Return [X, Y] of the center of cell containing provided text 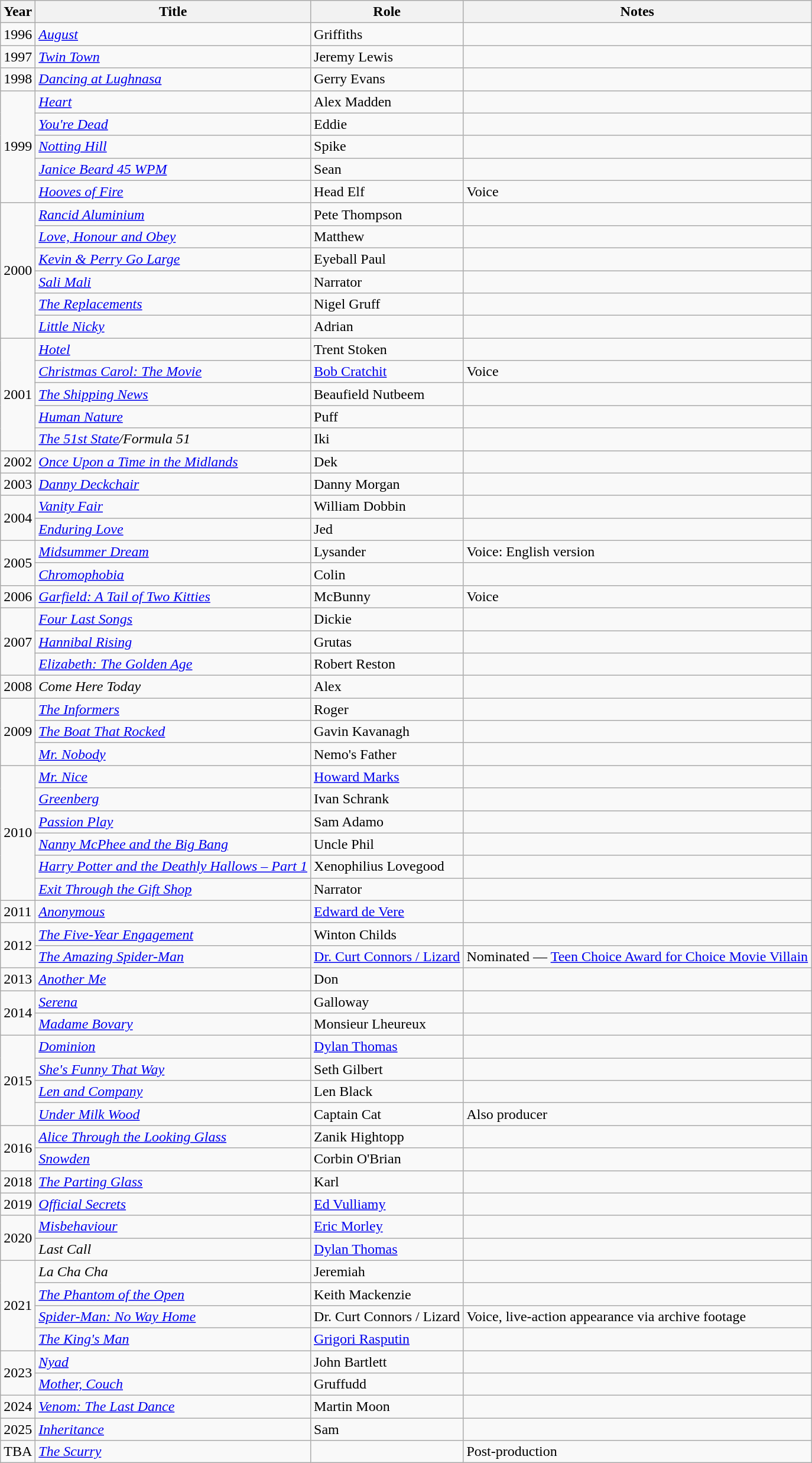
2018 [18, 1182]
Dominion [173, 1047]
Seth Gilbert [387, 1069]
Roger [387, 709]
Griffiths [387, 34]
Passion Play [173, 822]
Dickie [387, 619]
TBA [18, 1452]
The 51st State/Formula 51 [173, 439]
Bob Cratchit [387, 372]
Venom: The Last Dance [173, 1407]
Adrian [387, 327]
Also producer [637, 1114]
Gerry Evans [387, 79]
Len and Company [173, 1092]
Eric Morley [387, 1227]
Janice Beard 45 WPM [173, 169]
Ed Vulliamy [387, 1204]
2023 [18, 1373]
The Five-Year Engagement [173, 934]
Howard Marks [387, 777]
Trent Stoken [387, 349]
Danny Morgan [387, 484]
Hooves of Fire [173, 192]
Beaufield Nutbeem [387, 394]
Sean [387, 169]
Uncle Phil [387, 844]
Year [18, 12]
The Replacements [173, 304]
2011 [18, 911]
Zanik Hightopp [387, 1137]
2006 [18, 596]
The Informers [173, 709]
2015 [18, 1081]
Inheritance [173, 1429]
Rancid Aluminium [173, 214]
Nigel Gruff [387, 304]
Xenophilius Lovegood [387, 867]
Jeremy Lewis [387, 57]
2013 [18, 979]
Keith Mackenzie [387, 1294]
1998 [18, 79]
2016 [18, 1148]
Voice: English version [637, 552]
Ivan Schrank [387, 799]
Puff [387, 417]
Alice Through the Looking Glass [173, 1137]
William Dobbin [387, 507]
Harry Potter and the Deathly Hallows – Part 1 [173, 867]
2012 [18, 945]
Alex Madden [387, 102]
Danny Deckchair [173, 484]
Dek [387, 462]
Voice, live-action appearance via archive footage [637, 1316]
Greenberg [173, 799]
Exit Through the Gift Shop [173, 889]
Hannibal Rising [173, 641]
Nemo's Father [387, 754]
Love, Honour and Obey [173, 236]
Official Secrets [173, 1204]
Mother, Couch [173, 1384]
You're Dead [173, 124]
Nyad [173, 1361]
2020 [18, 1238]
The King's Man [173, 1339]
Hotel [173, 349]
Gruffudd [387, 1384]
Role [387, 12]
Monsieur Lheureux [387, 1024]
Alex [387, 687]
Anonymous [173, 911]
The Phantom of the Open [173, 1294]
August [173, 34]
Serena [173, 1002]
Another Me [173, 979]
2007 [18, 641]
2005 [18, 563]
Head Elf [387, 192]
Under Milk Wood [173, 1114]
Grutas [387, 641]
Mr. Nice [173, 777]
Once Upon a Time in the Midlands [173, 462]
Notting Hill [173, 147]
Kevin & Perry Go Large [173, 259]
Eyeball Paul [387, 259]
The Amazing Spider-Man [173, 956]
McBunny [387, 596]
La Cha Cha [173, 1271]
1997 [18, 57]
Enduring Love [173, 529]
The Shipping News [173, 394]
Spider-Man: No Way Home [173, 1316]
Garfield: A Tail of Two Kitties [173, 596]
Winton Childs [387, 934]
John Bartlett [387, 1361]
Little Nicky [173, 327]
Snowden [173, 1159]
Twin Town [173, 57]
Len Black [387, 1092]
Title [173, 12]
Mr. Nobody [173, 754]
She's Funny That Way [173, 1069]
Elizabeth: The Golden Age [173, 664]
Human Nature [173, 417]
Captain Cat [387, 1114]
Notes [637, 12]
The Boat That Rocked [173, 732]
Misbehaviour [173, 1227]
The Scurry [173, 1452]
2024 [18, 1407]
Matthew [387, 236]
2004 [18, 518]
The Parting Glass [173, 1182]
Lysander [387, 552]
Madame Bovary [173, 1024]
Nanny McPhee and the Big Bang [173, 844]
Vanity Fair [173, 507]
Jeremiah [387, 1271]
2025 [18, 1429]
2010 [18, 833]
Dancing at Lughnasa [173, 79]
Last Call [173, 1249]
2021 [18, 1305]
Christmas Carol: The Movie [173, 372]
2003 [18, 484]
Corbin O'Brian [387, 1159]
Heart [173, 102]
Eddie [387, 124]
Edward de Vere [387, 911]
1996 [18, 34]
2008 [18, 687]
Jed [387, 529]
Karl [387, 1182]
2001 [18, 394]
Spike [387, 147]
2000 [18, 270]
Post-production [637, 1452]
Gavin Kavanagh [387, 732]
Sam [387, 1429]
2019 [18, 1204]
Nominated — Teen Choice Award for Choice Movie Villain [637, 956]
Galloway [387, 1002]
Don [387, 979]
Iki [387, 439]
Pete Thompson [387, 214]
Sam Adamo [387, 822]
2009 [18, 732]
Come Here Today [173, 687]
2002 [18, 462]
Grigori Rasputin [387, 1339]
Colin [387, 574]
Midsummer Dream [173, 552]
Chromophobia [173, 574]
Robert Reston [387, 664]
1999 [18, 147]
Sali Mali [173, 282]
2014 [18, 1013]
Four Last Songs [173, 619]
Martin Moon [387, 1407]
